Return (x, y) of the center of cell containing provided text 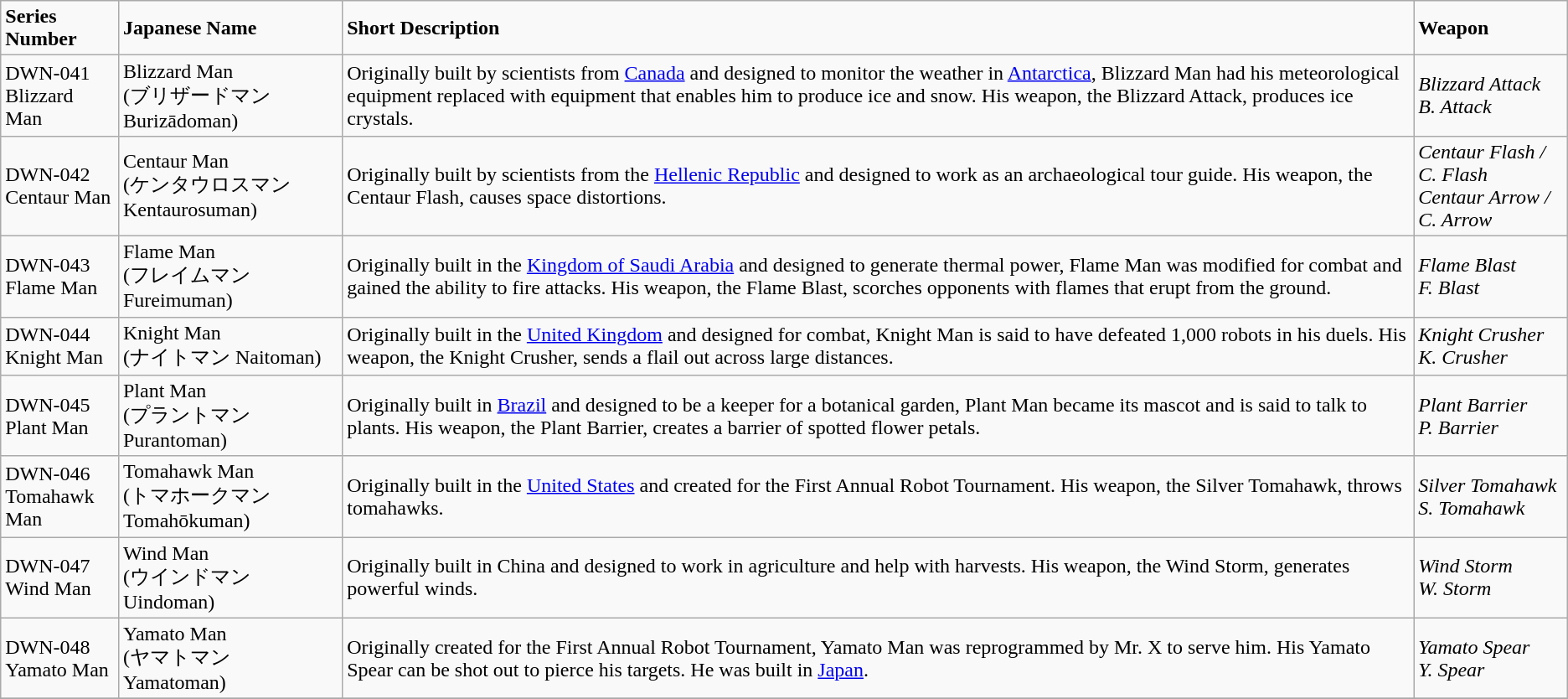
Short Description (878, 28)
Originally built in the United States and created for the First Annual Robot Tournament. His weapon, the Silver Tomahawk, throws tomahawks. (878, 496)
DWN-044Knight Man (60, 346)
DWN-048Yamato Man (60, 659)
Wind Man(ウインドマン Uindoman) (230, 578)
Plant BarrierP. Barrier (1491, 416)
Centaur Man(ケンタウロスマン Kentaurosuman) (230, 186)
Blizzard AttackB. Attack (1491, 96)
Knight CrusherK. Crusher (1491, 346)
Originally built in China and designed to work in agriculture and help with harvests. His weapon, the Wind Storm, generates powerful winds. (878, 578)
Japanese Name (230, 28)
Knight Man(ナイトマン Naitoman) (230, 346)
Weapon (1491, 28)
DWN-042Centaur Man (60, 186)
Wind StormW. Storm (1491, 578)
Series Number (60, 28)
Flame Man(フレイムマン Fureimuman) (230, 277)
DWN-041Blizzard Man (60, 96)
Yamato Man(ヤマトマン Yamatoman) (230, 659)
Silver TomahawkS. Tomahawk (1491, 496)
Centaur Flash / C. FlashCentaur Arrow / C. Arrow (1491, 186)
DWN-045Plant Man (60, 416)
DWN-046Tomahawk Man (60, 496)
DWN-043Flame Man (60, 277)
Blizzard Man(ブリザードマン Burizādoman) (230, 96)
Tomahawk Man(トマホークマン Tomahōkuman) (230, 496)
Yamato SpearY. Spear (1491, 659)
DWN-047Wind Man (60, 578)
Flame BlastF. Blast (1491, 277)
Plant Man(プラントマン Purantoman) (230, 416)
